Return (X, Y) of the center of cell containing provided text 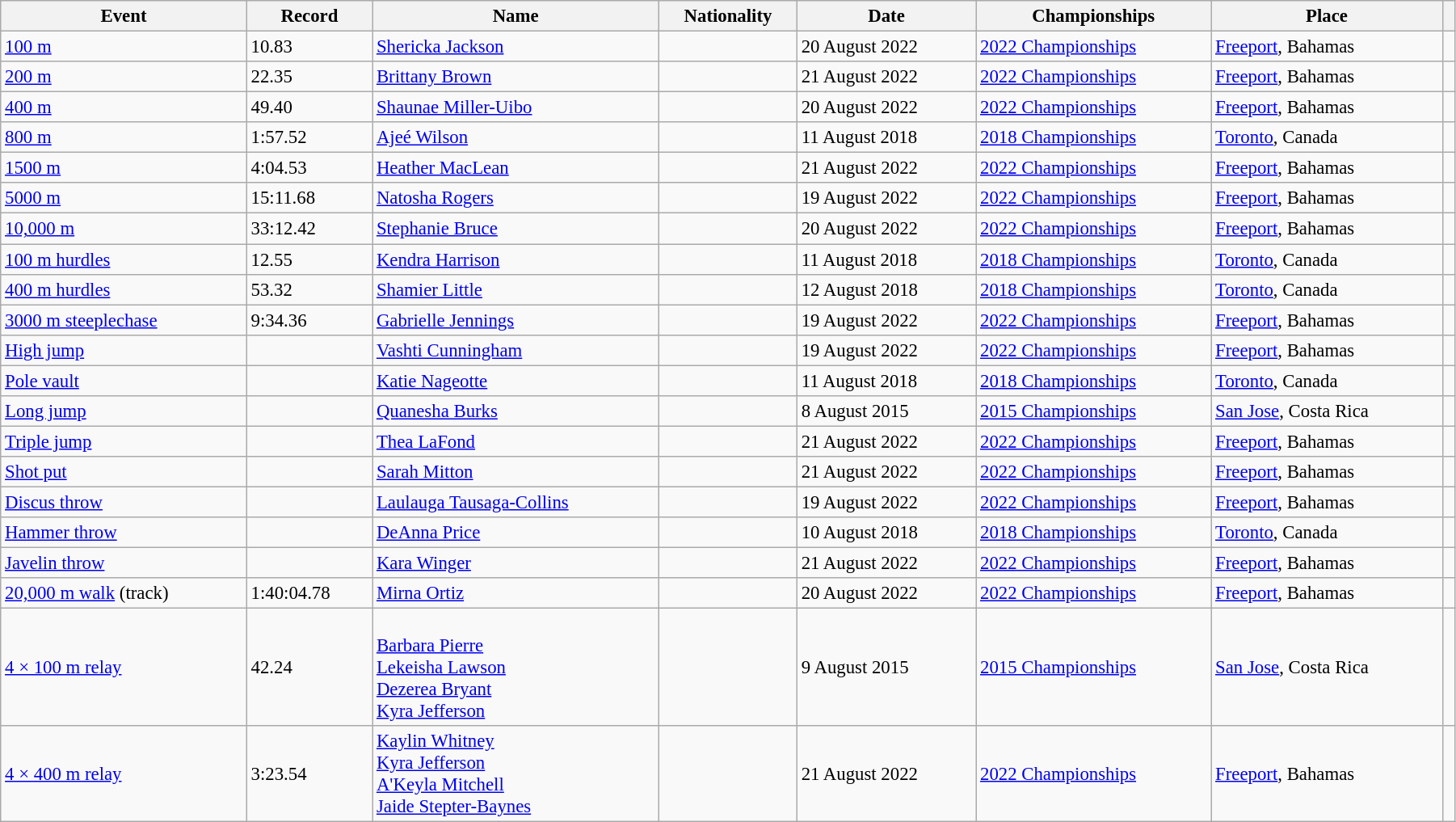
High jump (124, 350)
Natosha Rogers (515, 198)
Kaylin WhitneyKyra JeffersonA'Keyla MitchellJaide Stepter-Baynes (515, 774)
Name (515, 16)
DeAnna Price (515, 533)
Place (1327, 16)
12 August 2018 (886, 289)
Record (309, 16)
22.35 (309, 77)
Quanesha Burks (515, 411)
Thea LaFond (515, 441)
400 m hurdles (124, 289)
Heather MacLean (515, 168)
9:34.36 (309, 320)
Shamier Little (515, 289)
9 August 2015 (886, 668)
Shot put (124, 472)
Brittany Brown (515, 77)
Shericka Jackson (515, 47)
Mirna Ortiz (515, 593)
33:12.42 (309, 229)
10.83 (309, 47)
400 m (124, 107)
Pole vault (124, 381)
3:23.54 (309, 774)
Laulauga Tausaga-Collins (515, 502)
Vashti Cunningham (515, 350)
Kendra Harrison (515, 259)
3000 m steeplechase (124, 320)
10,000 m (124, 229)
49.40 (309, 107)
Javelin throw (124, 563)
4 × 100 m relay (124, 668)
100 m hurdles (124, 259)
Sarah Mitton (515, 472)
Gabrielle Jennings (515, 320)
Kara Winger (515, 563)
1:57.52 (309, 137)
Barbara PierreLekeisha LawsonDezerea BryantKyra Jefferson (515, 668)
5000 m (124, 198)
1500 m (124, 168)
Triple jump (124, 441)
42.24 (309, 668)
Championships (1094, 16)
Date (886, 16)
Shaunae Miller-Uibo (515, 107)
10 August 2018 (886, 533)
Nationality (729, 16)
Event (124, 16)
1:40:04.78 (309, 593)
15:11.68 (309, 198)
800 m (124, 137)
53.32 (309, 289)
20,000 m walk (track) (124, 593)
12.55 (309, 259)
4 × 400 m relay (124, 774)
Ajeé Wilson (515, 137)
Hammer throw (124, 533)
Long jump (124, 411)
200 m (124, 77)
8 August 2015 (886, 411)
Katie Nageotte (515, 381)
Discus throw (124, 502)
Stephanie Bruce (515, 229)
100 m (124, 47)
4:04.53 (309, 168)
